Locate the cell with the specified text and output its (X, Y) center coordinate. 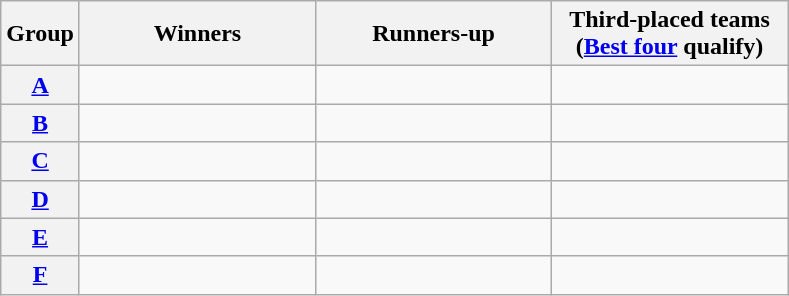
D (40, 199)
C (40, 161)
F (40, 275)
A (40, 85)
Group (40, 34)
B (40, 123)
Third-placed teams(Best four qualify) (670, 34)
Runners-up (433, 34)
Winners (197, 34)
E (40, 237)
